Locate the cell with the specified text and output its (X, Y) center coordinate. 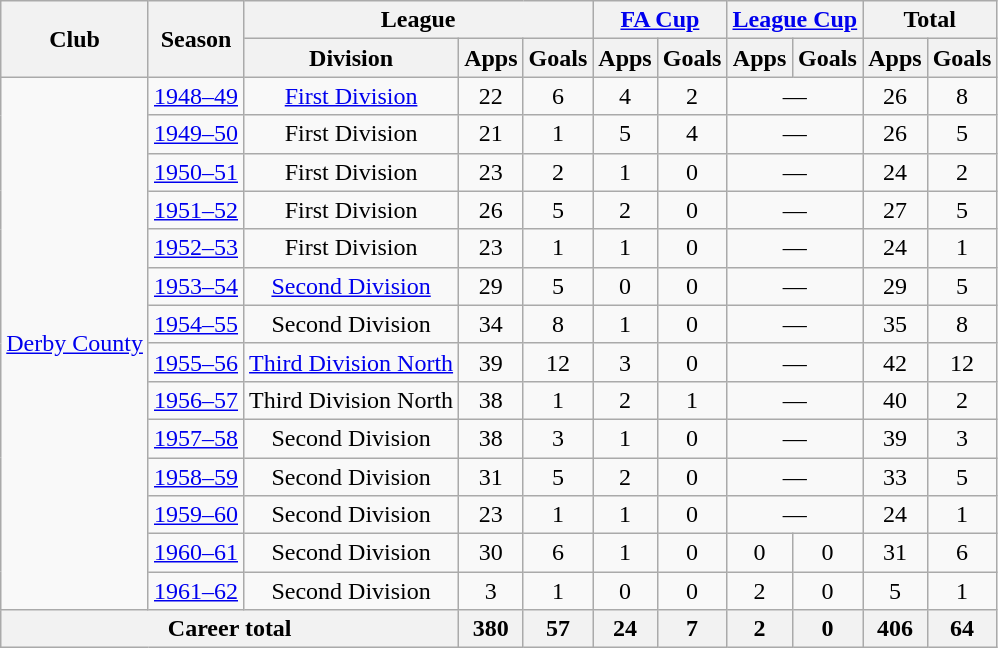
40 (895, 400)
Derby County (75, 344)
League Cup (795, 20)
1959–60 (196, 515)
1948–49 (196, 96)
1958–59 (196, 477)
1955–56 (196, 362)
22 (491, 96)
1957–58 (196, 438)
1950–51 (196, 172)
34 (491, 324)
7 (692, 629)
1952–53 (196, 248)
57 (558, 629)
Total (930, 20)
33 (895, 477)
406 (895, 629)
1949–50 (196, 134)
1961–62 (196, 591)
64 (962, 629)
Club (75, 39)
1960–61 (196, 553)
380 (491, 629)
27 (895, 210)
Career total (230, 629)
30 (491, 553)
35 (895, 324)
1954–55 (196, 324)
1953–54 (196, 286)
FA Cup (660, 20)
1951–52 (196, 210)
1956–57 (196, 400)
21 (491, 134)
League (418, 20)
Season (196, 39)
42 (895, 362)
Division (352, 58)
